Detect which cell encompasses the target text, then output its (x, y) center coordinate. 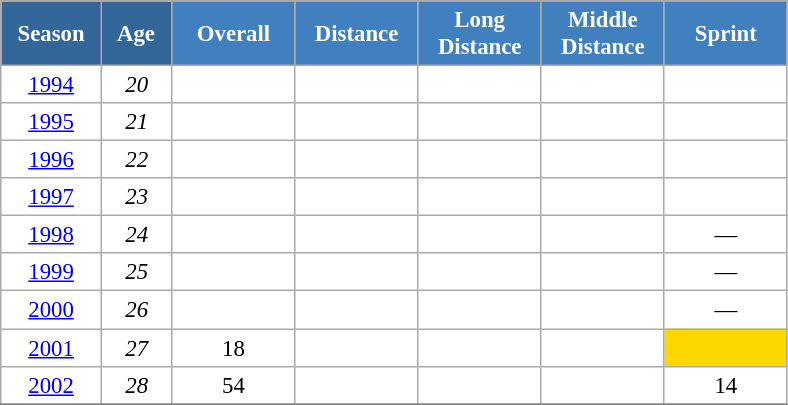
Middle Distance (602, 34)
25 (136, 273)
1995 (52, 122)
2002 (52, 385)
18 (234, 348)
20 (136, 85)
2001 (52, 348)
Sprint (726, 34)
1998 (52, 235)
1996 (52, 160)
Overall (234, 34)
27 (136, 348)
Season (52, 34)
Distance (356, 34)
22 (136, 160)
23 (136, 197)
1999 (52, 273)
24 (136, 235)
Age (136, 34)
Long Distance (480, 34)
1994 (52, 85)
54 (234, 385)
2000 (52, 310)
1997 (52, 197)
21 (136, 122)
26 (136, 310)
28 (136, 385)
14 (726, 385)
